Search for the cell housing the specified text and yield its (X, Y) center coordinate. 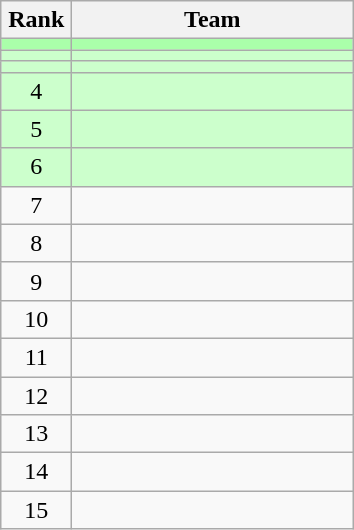
Rank (36, 20)
9 (36, 281)
11 (36, 357)
14 (36, 472)
6 (36, 167)
13 (36, 434)
15 (36, 510)
Team (212, 20)
10 (36, 319)
4 (36, 91)
12 (36, 395)
5 (36, 129)
8 (36, 243)
7 (36, 205)
